Locate the cell with the specified text and output its (X, Y) center coordinate. 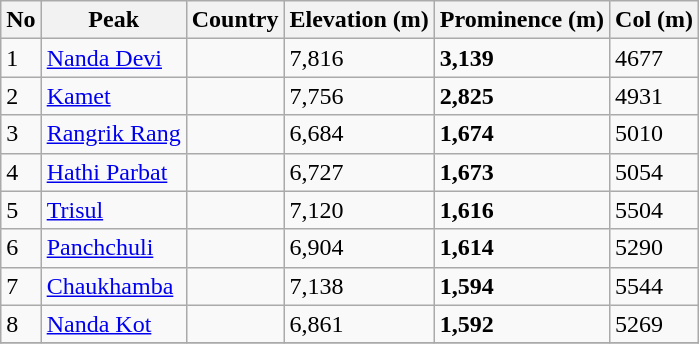
8 (21, 324)
Peak (114, 20)
3,139 (522, 58)
6,904 (359, 248)
5269 (654, 324)
Nanda Devi (114, 58)
1,592 (522, 324)
7,120 (359, 210)
5290 (654, 248)
7,816 (359, 58)
5544 (654, 286)
5054 (654, 172)
Trisul (114, 210)
Prominence (m) (522, 20)
6 (21, 248)
Panchchuli (114, 248)
4677 (654, 58)
4 (21, 172)
1,673 (522, 172)
Rangrik Rang (114, 134)
1,674 (522, 134)
1,616 (522, 210)
Country (235, 20)
6,727 (359, 172)
1 (21, 58)
5 (21, 210)
7,138 (359, 286)
2 (21, 96)
1,614 (522, 248)
5010 (654, 134)
Chaukhamba (114, 286)
7 (21, 286)
1,594 (522, 286)
Elevation (m) (359, 20)
Hathi Parbat (114, 172)
No (21, 20)
6,684 (359, 134)
Nanda Kot (114, 324)
7,756 (359, 96)
3 (21, 134)
Kamet (114, 96)
6,861 (359, 324)
2,825 (522, 96)
Col (m) (654, 20)
4931 (654, 96)
5504 (654, 210)
